Capture the cell that displays the provided text and extract its [x, y] central coordinate. 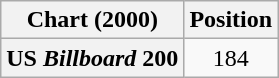
Position [231, 20]
184 [231, 58]
US Billboard 200 [92, 58]
Chart (2000) [92, 20]
